For the text-containing cell, return its midpoint in [X, Y] coordinate format. 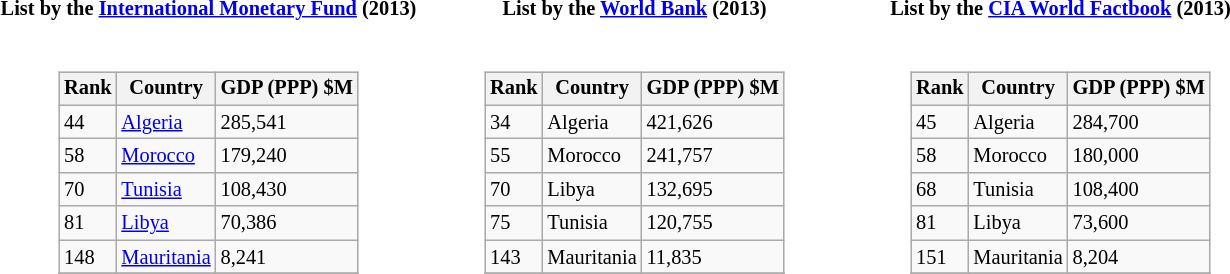
8,204 [1139, 257]
45 [940, 122]
70,386 [287, 223]
151 [940, 257]
179,240 [287, 156]
55 [514, 156]
44 [88, 122]
120,755 [713, 223]
73,600 [1139, 223]
11,835 [713, 257]
75 [514, 223]
284,700 [1139, 122]
68 [940, 190]
148 [88, 257]
143 [514, 257]
34 [514, 122]
108,400 [1139, 190]
180,000 [1139, 156]
8,241 [287, 257]
108,430 [287, 190]
241,757 [713, 156]
421,626 [713, 122]
285,541 [287, 122]
132,695 [713, 190]
